From the cell containing the given text, extract its center point as [X, Y] coordinate. 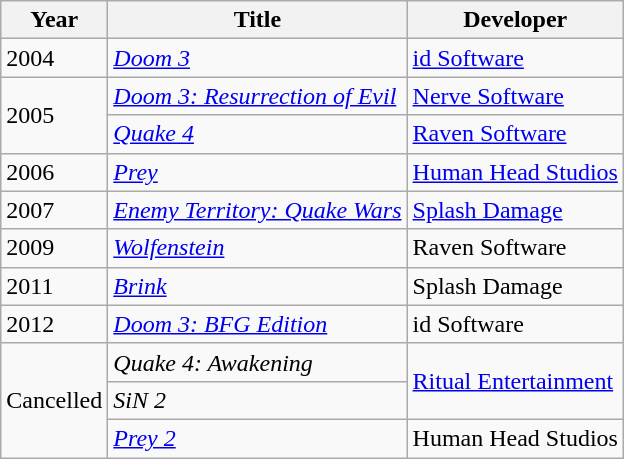
Brink [258, 286]
2011 [54, 286]
2009 [54, 248]
Cancelled [54, 400]
Prey 2 [258, 438]
2012 [54, 324]
Doom 3: BFG Edition [258, 324]
Quake 4 [258, 134]
Doom 3: Resurrection of Evil [258, 96]
SiN 2 [258, 400]
Ritual Entertainment [515, 381]
2005 [54, 115]
Developer [515, 20]
Enemy Territory: Quake Wars [258, 210]
Wolfenstein [258, 248]
Year [54, 20]
Doom 3 [258, 58]
Prey [258, 172]
2007 [54, 210]
Quake 4: Awakening [258, 362]
Title [258, 20]
Nerve Software [515, 96]
2004 [54, 58]
2006 [54, 172]
